Search for the cell housing the specified text and yield its (X, Y) center coordinate. 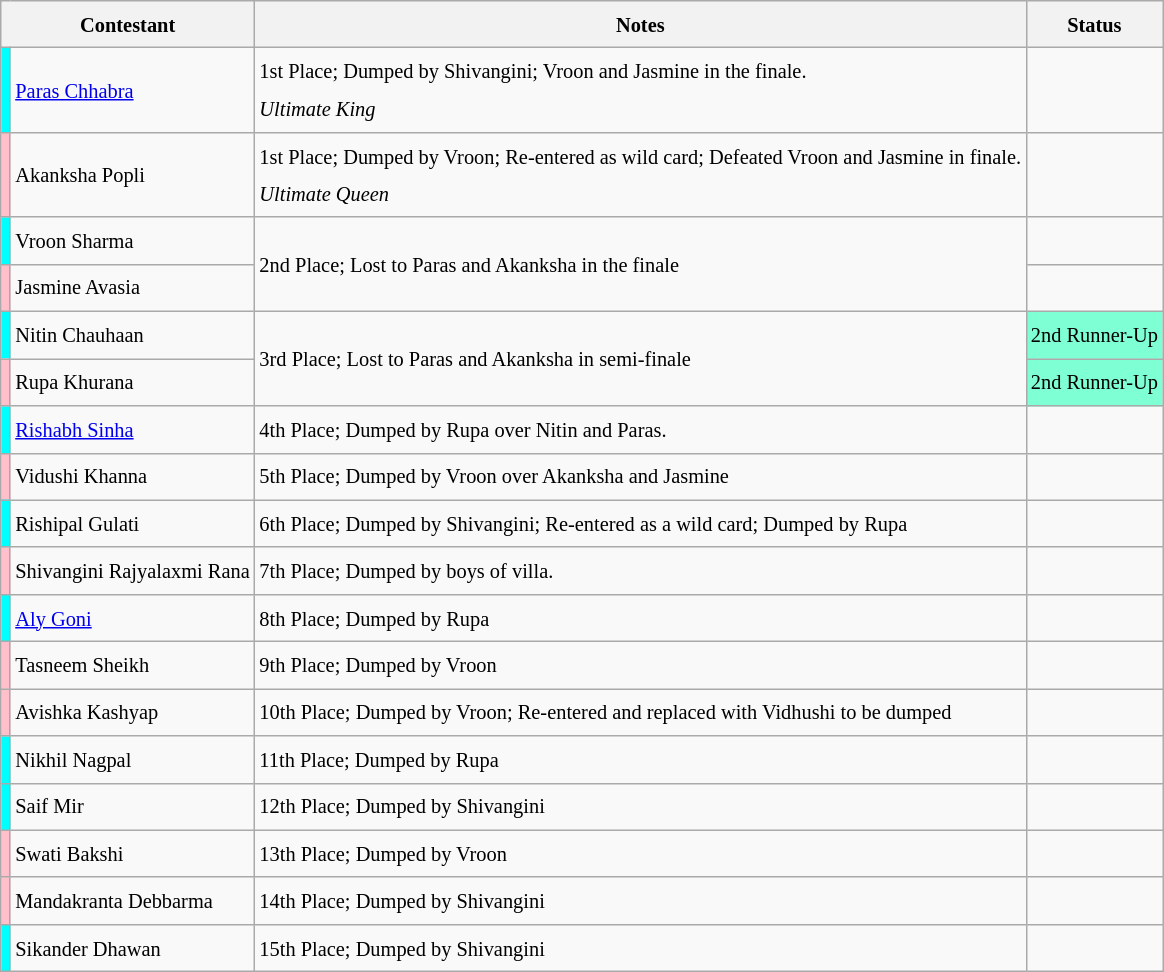
4th Place; Dumped by Rupa over Nitin and Paras. (640, 428)
1st Place; Dumped by Vroon; Re-entered as wild card; Defeated Vroon and Jasmine in finale. Ultimate Queen (640, 174)
Tasneem Sheikh (132, 664)
Nitin Chauhaan (132, 334)
Paras Chhabra (132, 90)
12th Place; Dumped by Shivangini (640, 806)
1st Place; Dumped by Shivangini; Vroon and Jasmine in the finale. Ultimate King (640, 90)
Rupa Khurana (132, 382)
Vidushi Khanna (132, 476)
Nikhil Nagpal (132, 760)
Status (1094, 24)
10th Place; Dumped by Vroon; Re-entered and replaced with Vidhushi to be dumped (640, 712)
7th Place; Dumped by boys of villa. (640, 570)
11th Place; Dumped by Rupa (640, 760)
Contestant (128, 24)
8th Place; Dumped by Rupa (640, 618)
9th Place; Dumped by Vroon (640, 664)
13th Place; Dumped by Vroon (640, 854)
Mandakranta Debbarma (132, 900)
Saif Mir (132, 806)
14th Place; Dumped by Shivangini (640, 900)
5th Place; Dumped by Vroon over Akanksha and Jasmine (640, 476)
Avishka Kashyap (132, 712)
15th Place; Dumped by Shivangini (640, 948)
3rd Place; Lost to Paras and Akanksha in semi-finale (640, 358)
Shivangini Rajyalaxmi Rana (132, 570)
6th Place; Dumped by Shivangini; Re-entered as a wild card; Dumped by Rupa (640, 524)
Vroon Sharma (132, 240)
2nd Place; Lost to Paras and Akanksha in the finale (640, 264)
Jasmine Avasia (132, 288)
Akanksha Popli (132, 174)
Swati Bakshi (132, 854)
Rishipal Gulati (132, 524)
Notes (640, 24)
Rishabh Sinha (132, 428)
Aly Goni (132, 618)
Sikander Dhawan (132, 948)
